Scan for the cell matching the given text and deliver its (x, y) coordinate at center. 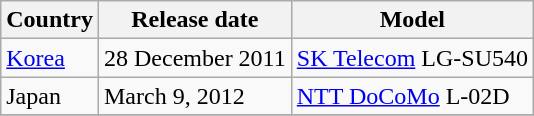
March 9, 2012 (194, 96)
Korea (50, 58)
SK Telecom LG-SU540 (412, 58)
NTT DoCoMo L-02D (412, 96)
Country (50, 20)
Japan (50, 96)
Release date (194, 20)
28 December 2011 (194, 58)
Model (412, 20)
